For the text-containing cell, return its midpoint in (X, Y) coordinate format. 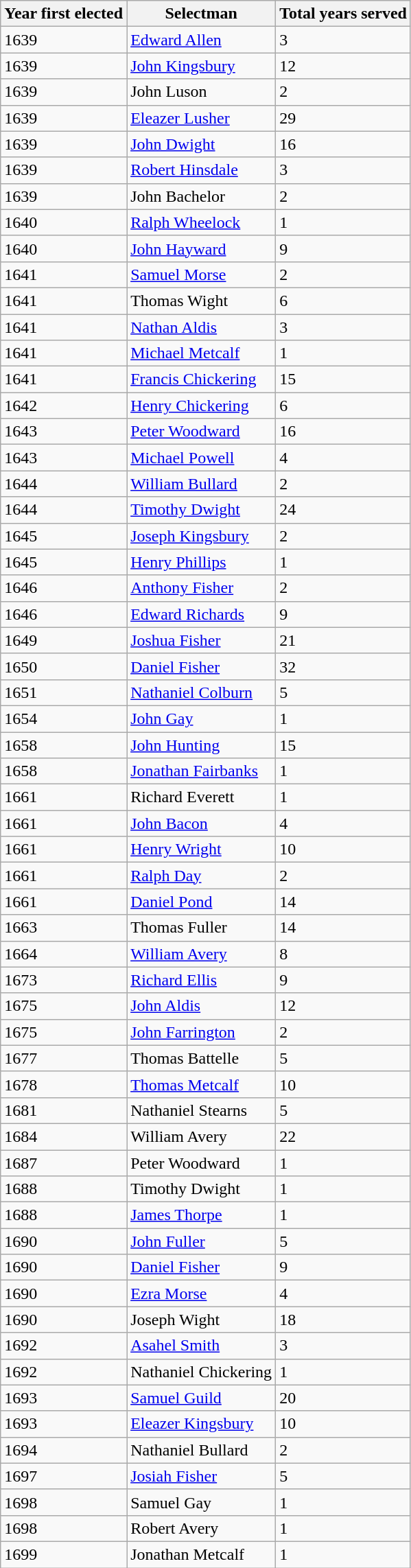
Edward Richards (202, 614)
Francis Chickering (202, 379)
James Thorpe (202, 1215)
1677 (64, 1058)
Ralph Wheelock (202, 222)
John Dwight (202, 144)
29 (343, 118)
John Bacon (202, 823)
Henry Wright (202, 850)
John Gay (202, 718)
20 (343, 1398)
John Kingsbury (202, 66)
John Hayward (202, 248)
Nathaniel Bullard (202, 1450)
Michael Metcalf (202, 353)
Jonathan Metcalf (202, 1554)
Robert Hinsdale (202, 170)
John Hunting (202, 745)
Joshua Fisher (202, 640)
32 (343, 666)
1678 (64, 1084)
John Farrington (202, 1032)
1673 (64, 980)
Thomas Battelle (202, 1058)
Ezra Morse (202, 1294)
24 (343, 510)
Eleazer Kingsbury (202, 1424)
John Luson (202, 92)
Henry Phillips (202, 562)
John Bachelor (202, 196)
Total years served (343, 14)
Josiah Fisher (202, 1476)
Michael Powell (202, 458)
Nathan Aldis (202, 327)
1684 (64, 1136)
Ralph Day (202, 876)
Jonathan Fairbanks (202, 771)
Eleazer Lusher (202, 118)
1699 (64, 1554)
Daniel Pond (202, 902)
1697 (64, 1476)
Nathaniel Stearns (202, 1110)
1651 (64, 692)
Nathaniel Chickering (202, 1372)
1687 (64, 1163)
Anthony Fisher (202, 588)
18 (343, 1320)
1663 (64, 928)
1694 (64, 1450)
Samuel Guild (202, 1398)
1649 (64, 640)
1650 (64, 666)
1654 (64, 718)
Thomas Metcalf (202, 1084)
John Fuller (202, 1241)
Selectman (202, 14)
Thomas Fuller (202, 928)
Richard Ellis (202, 980)
Robert Avery (202, 1528)
Henry Chickering (202, 406)
Asahel Smith (202, 1346)
21 (343, 640)
1681 (64, 1110)
Samuel Morse (202, 274)
1642 (64, 406)
Year first elected (64, 14)
William Bullard (202, 484)
Samuel Gay (202, 1502)
Joseph Wight (202, 1320)
Thomas Wight (202, 301)
Richard Everett (202, 797)
Joseph Kingsbury (202, 536)
Edward Allen (202, 40)
Nathaniel Colburn (202, 692)
8 (343, 954)
22 (343, 1136)
John Aldis (202, 1006)
1664 (64, 954)
